Extract the [x, y] coordinate from the center of the cell holding the provided text.  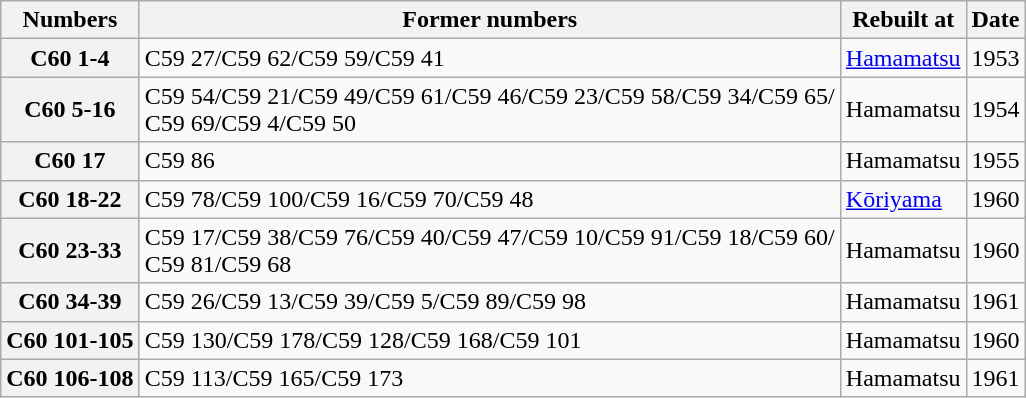
C60 34-39 [70, 302]
C59 86 [490, 161]
C60 23-33 [70, 250]
C59 26/C59 13/C59 39/C59 5/C59 89/C59 98 [490, 302]
Date [996, 20]
C60 5-16 [70, 110]
C59 78/C59 100/C59 16/C59 70/C59 48 [490, 199]
C59 54/C59 21/C59 49/C59 61/C59 46/C59 23/C59 58/C59 34/C59 65/C59 69/C59 4/C59 50 [490, 110]
1955 [996, 161]
Rebuilt at [903, 20]
1954 [996, 110]
Kōriyama [903, 199]
C59 27/C59 62/C59 59/C59 41 [490, 58]
C60 18-22 [70, 199]
C59 113/C59 165/C59 173 [490, 378]
C60 17 [70, 161]
C59 17/C59 38/C59 76/C59 40/C59 47/C59 10/C59 91/C59 18/C59 60/C59 81/C59 68 [490, 250]
C60 106-108 [70, 378]
Former numbers [490, 20]
C59 130/C59 178/C59 128/C59 168/C59 101 [490, 340]
Numbers [70, 20]
C60 101-105 [70, 340]
C60 1-4 [70, 58]
1953 [996, 58]
